Search for the cell housing the specified text and yield its (x, y) center coordinate. 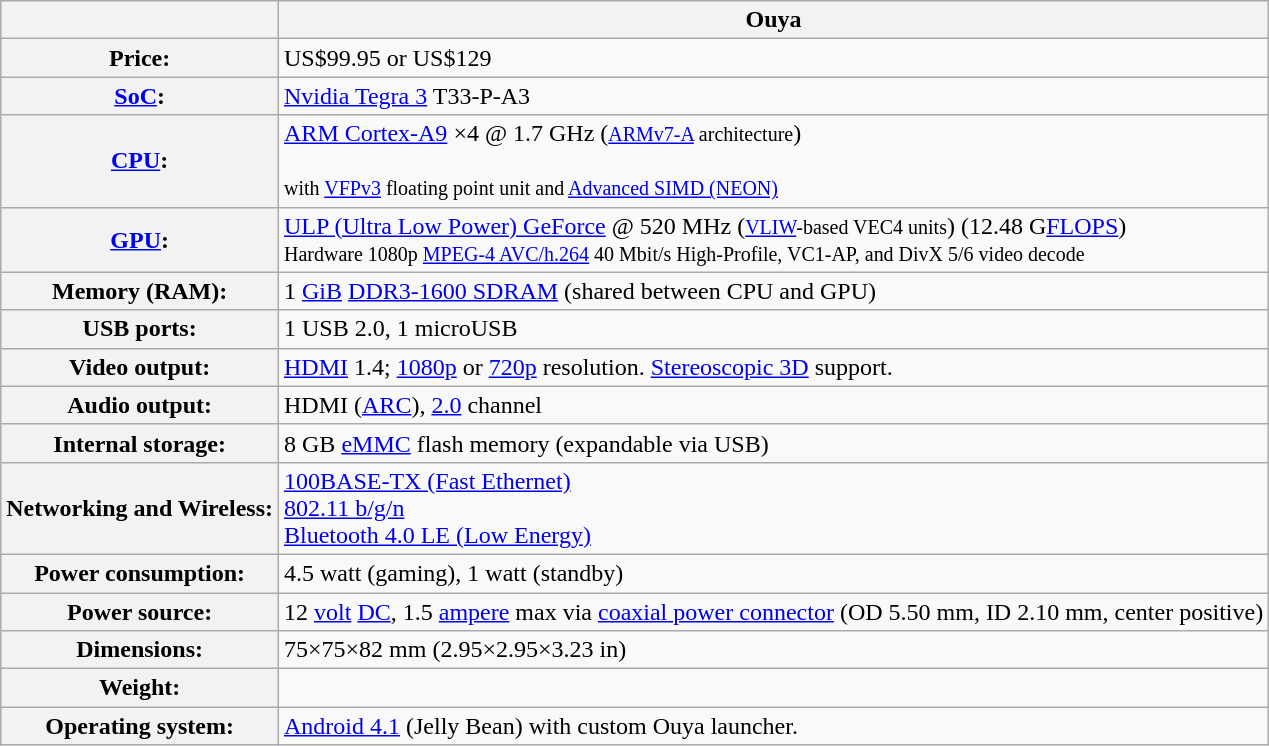
Android 4.1 (Jelly Bean) with custom Ouya launcher. (774, 726)
Internal storage: (140, 443)
12 volt DC, 1.5 ampere max via coaxial power connector (OD 5.50 mm, ID 2.10 mm, center positive) (774, 611)
GPU: (140, 240)
Dimensions: (140, 650)
SoC: (140, 96)
HDMI (ARC), 2.0 channel (774, 405)
Power consumption: (140, 573)
USB ports: (140, 329)
4.5 watt (gaming), 1 watt (standby) (774, 573)
Video output: (140, 367)
Power source: (140, 611)
Price: (140, 58)
Networking and Wireless: (140, 508)
Nvidia Tegra 3 T33-P-A3 (774, 96)
Memory (RAM): (140, 291)
Weight: (140, 688)
US$99.95 or US$129 (774, 58)
Audio output: (140, 405)
CPU: (140, 161)
Operating system: (140, 726)
8 GB eMMC flash memory (expandable via USB) (774, 443)
Ouya (774, 20)
100BASE-TX (Fast Ethernet)802.11 b/g/nBluetooth 4.0 LE (Low Energy) (774, 508)
HDMI 1.4; 1080p or 720p resolution. Stereoscopic 3D support. (774, 367)
ARM Cortex-A9 ×4 @ 1.7 GHz (ARMv7-A architecture)with VFPv3 floating point unit and Advanced SIMD (NEON) (774, 161)
75×75×82 mm (2.95×2.95×3.23 in) (774, 650)
1 GiB DDR3-1600 SDRAM (shared between CPU and GPU) (774, 291)
1 USB 2.0, 1 microUSB (774, 329)
